Find where the given text appears and provide that cell's center as [x, y] coordinate. 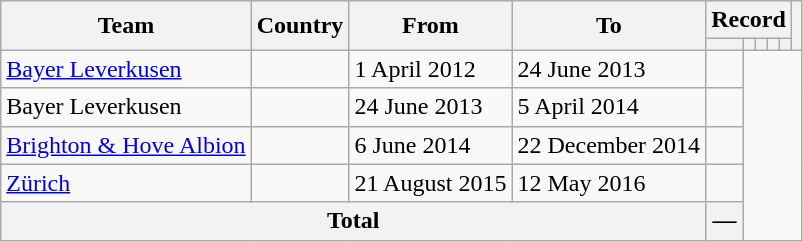
Brighton & Hove Albion [126, 145]
22 December 2014 [609, 145]
To [609, 26]
6 June 2014 [430, 145]
Zürich [126, 183]
From [430, 26]
— [725, 221]
Record [749, 20]
5 April 2014 [609, 107]
Total [354, 221]
Team [126, 26]
12 May 2016 [609, 183]
Country [300, 26]
21 August 2015 [430, 183]
1 April 2012 [430, 69]
